Scan for the cell matching the given text and deliver its [x, y] coordinate at center. 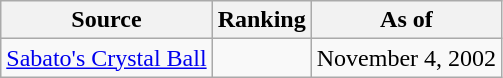
Ranking [262, 20]
Sabato's Crystal Ball [106, 58]
November 4, 2002 [406, 58]
As of [406, 20]
Source [106, 20]
